Capture the cell that displays the provided text and extract its [X, Y] central coordinate. 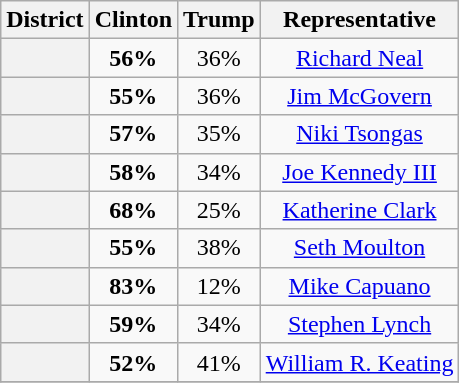
68% [133, 210]
William R. Keating [360, 362]
12% [220, 286]
Clinton [133, 20]
Mike Capuano [360, 286]
38% [220, 248]
Joe Kennedy III [360, 172]
83% [133, 286]
Jim McGovern [360, 96]
District [45, 20]
Trump [220, 20]
25% [220, 210]
58% [133, 172]
Stephen Lynch [360, 324]
56% [133, 58]
35% [220, 134]
Niki Tsongas [360, 134]
41% [220, 362]
52% [133, 362]
Seth Moulton [360, 248]
Richard Neal [360, 58]
Representative [360, 20]
Katherine Clark [360, 210]
57% [133, 134]
59% [133, 324]
